Locate the cell with the specified text and output its [X, Y] center coordinate. 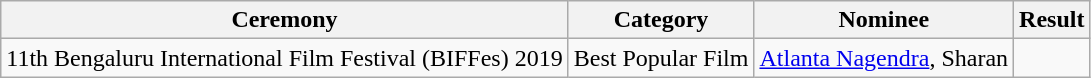
Nominee [884, 20]
11th Bengaluru International Film Festival (BIFFes) 2019 [284, 58]
Ceremony [284, 20]
Result [1052, 20]
Atlanta Nagendra, Sharan [884, 58]
Category [661, 20]
Best Popular Film [661, 58]
